Locate the cell with the specified text and output its [X, Y] center coordinate. 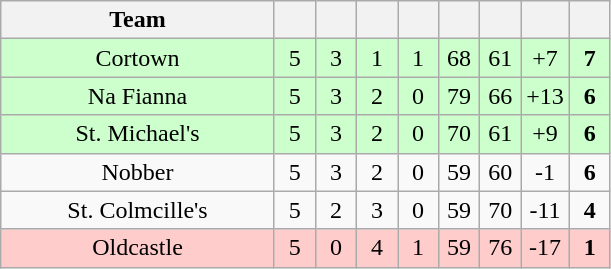
68 [460, 58]
66 [500, 96]
St. Colmcille's [138, 210]
-17 [546, 248]
Cortown [138, 58]
Oldcastle [138, 248]
+9 [546, 134]
+13 [546, 96]
-11 [546, 210]
Nobber [138, 172]
Na Fianna [138, 96]
St. Michael's [138, 134]
60 [500, 172]
7 [590, 58]
Team [138, 20]
79 [460, 96]
76 [500, 248]
-1 [546, 172]
+7 [546, 58]
